Return (x, y) of the center of cell containing provided text 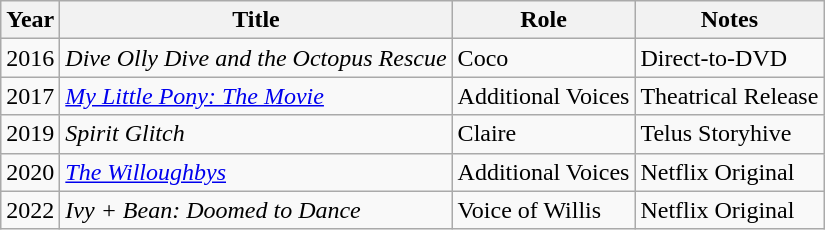
Theatrical Release (730, 96)
Ivy + Bean: Doomed to Dance (256, 210)
2022 (30, 210)
2019 (30, 134)
Direct-to-DVD (730, 58)
Voice of Willis (544, 210)
Spirit Glitch (256, 134)
Claire (544, 134)
The Willoughbys (256, 172)
Coco (544, 58)
Role (544, 20)
Dive Olly Dive and the Octopus Rescue (256, 58)
2020 (30, 172)
2017 (30, 96)
Year (30, 20)
Telus Storyhive (730, 134)
Notes (730, 20)
2016 (30, 58)
My Little Pony: The Movie (256, 96)
Title (256, 20)
